Locate the cell with the specified text and output its [x, y] center coordinate. 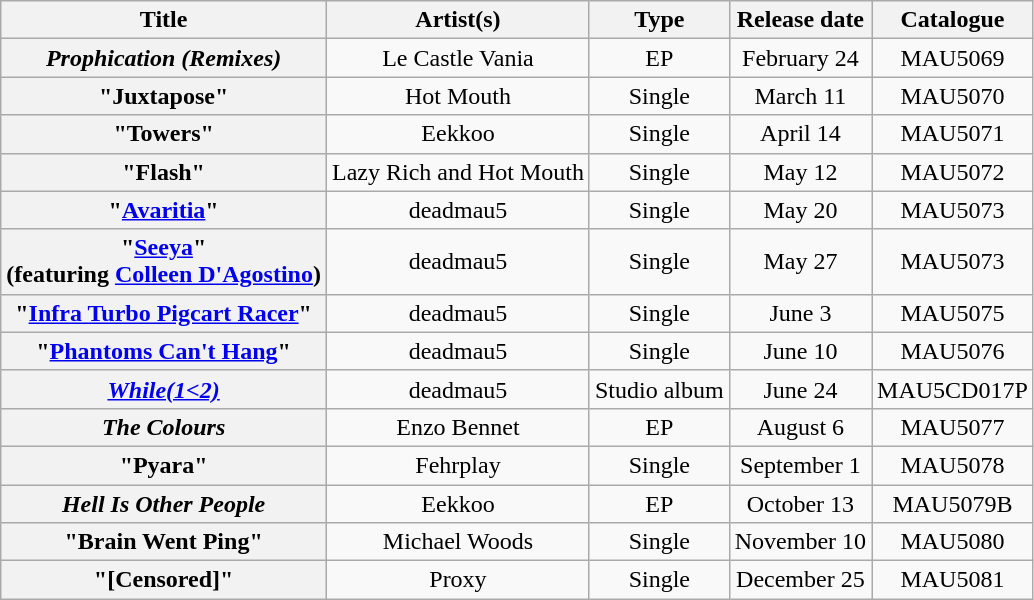
June 10 [800, 351]
While(1<2) [164, 389]
"[Censored]" [164, 580]
Artist(s) [458, 20]
October 13 [800, 503]
Release date [800, 20]
MAU5075 [953, 313]
April 14 [800, 134]
MAU5072 [953, 172]
May 20 [800, 210]
Michael Woods [458, 542]
"Seeya" (featuring Colleen D'Agostino) [164, 262]
June 3 [800, 313]
Proxy [458, 580]
Hot Mouth [458, 96]
February 24 [800, 58]
MAU5077 [953, 427]
"Avaritia" [164, 210]
June 24 [800, 389]
Fehrplay [458, 465]
MAU5078 [953, 465]
November 10 [800, 542]
December 25 [800, 580]
"Infra Turbo Pigcart Racer" [164, 313]
Enzo Bennet [458, 427]
"Pyara" [164, 465]
Hell Is Other People [164, 503]
Le Castle Vania [458, 58]
MAU5076 [953, 351]
Lazy Rich and Hot Mouth [458, 172]
The Colours [164, 427]
MAU5CD017P [953, 389]
Catalogue [953, 20]
MAU5070 [953, 96]
MAU5079B [953, 503]
September 1 [800, 465]
"Towers" [164, 134]
August 6 [800, 427]
"Brain Went Ping" [164, 542]
"Juxtapose" [164, 96]
Type [659, 20]
MAU5071 [953, 134]
Studio album [659, 389]
MAU5081 [953, 580]
MAU5080 [953, 542]
May 12 [800, 172]
MAU5069 [953, 58]
Prophication (Remixes) [164, 58]
Title [164, 20]
"Phantoms Can't Hang" [164, 351]
"Flash" [164, 172]
May 27 [800, 262]
March 11 [800, 96]
